Determine the (x, y) coordinate at the center of the cell enclosing the given text.  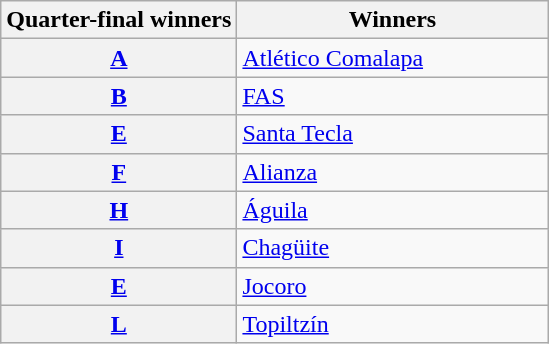
B (119, 96)
I (119, 248)
Alianza (392, 172)
H (119, 210)
Águila (392, 210)
FAS (392, 96)
Atlético Comalapa (392, 58)
Jocoro (392, 286)
Quarter-final winners (119, 20)
Winners (392, 20)
Chagüite (392, 248)
Santa Tecla (392, 134)
F (119, 172)
L (119, 324)
A (119, 58)
Topiltzín (392, 324)
